Provide the (x, y) coordinate of the cell's center where the given text is located.  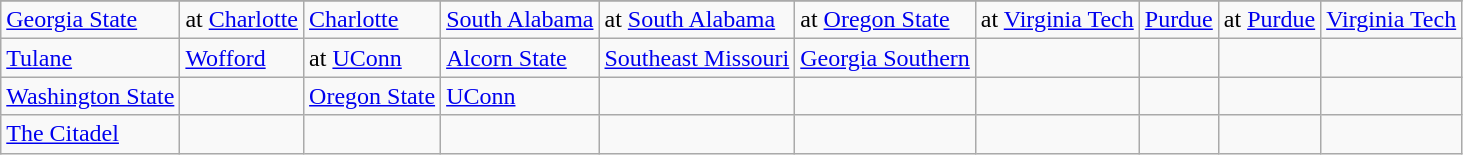
Oregon State (372, 96)
South Alabama (520, 20)
Charlotte (372, 20)
Purdue (1178, 20)
at UConn (372, 58)
The Citadel (90, 134)
Southeast Missouri (697, 58)
at Virginia Tech (1057, 20)
Tulane (90, 58)
at Charlotte (242, 20)
Virginia Tech (1392, 20)
at South Alabama (697, 20)
Georgia Southern (886, 58)
at Purdue (1269, 20)
Georgia State (90, 20)
at Oregon State (886, 20)
UConn (520, 96)
Alcorn State (520, 58)
Washington State (90, 96)
Wofford (242, 58)
